Detect which cell encompasses the target text, then output its [x, y] center coordinate. 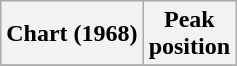
Chart (1968) [72, 34]
Peakposition [189, 34]
